Output the (X, Y) coordinate of the center of the cell containing the given text.  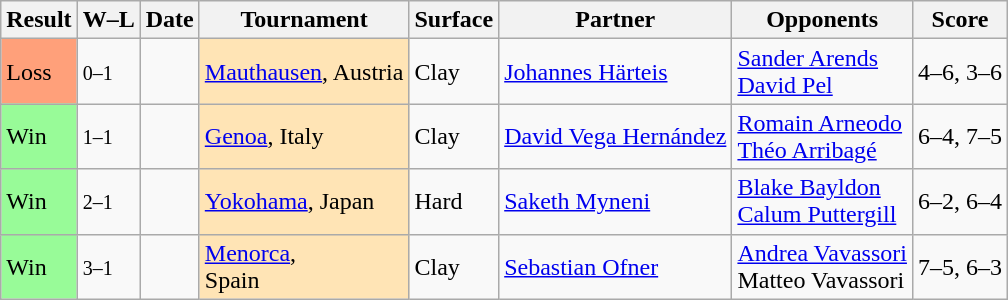
David Vega Hernández (616, 136)
Date (170, 20)
7–5, 6–3 (960, 266)
Johannes Härteis (616, 72)
4–6, 3–6 (960, 72)
0–1 (108, 72)
Partner (616, 20)
Andrea Vavassori Matteo Vavassori (822, 266)
Score (960, 20)
Mauthausen, Austria (304, 72)
Result (39, 20)
Surface (454, 20)
6–4, 7–5 (960, 136)
1–1 (108, 136)
Sander Arends David Pel (822, 72)
Blake Bayldon Calum Puttergill (822, 202)
Menorca, Spain (304, 266)
Opponents (822, 20)
Yokohama, Japan (304, 202)
Romain Arneodo Théo Arribagé (822, 136)
Hard (454, 202)
3–1 (108, 266)
Loss (39, 72)
2–1 (108, 202)
Saketh Myneni (616, 202)
W–L (108, 20)
Sebastian Ofner (616, 266)
Tournament (304, 20)
Genoa, Italy (304, 136)
6–2, 6–4 (960, 202)
